Return (x, y) of the center of cell containing provided text 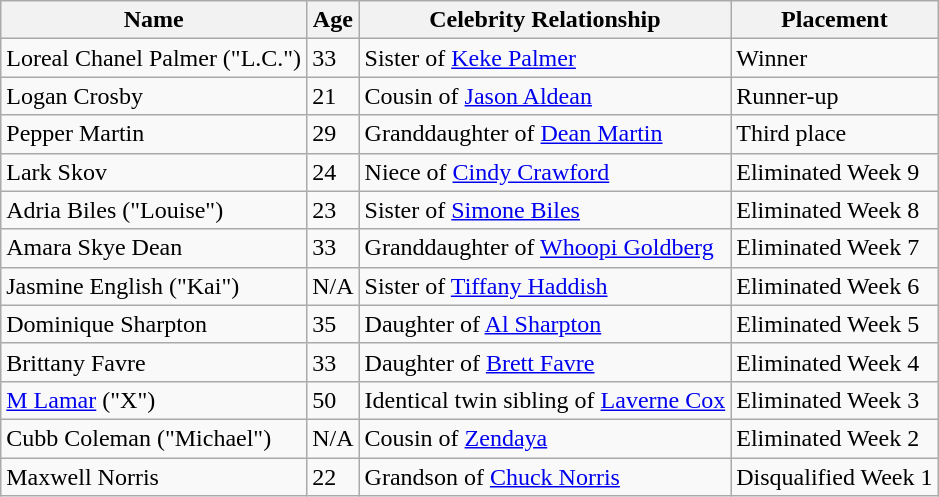
Eliminated Week 7 (834, 248)
35 (333, 324)
Sister of Simone Biles (545, 210)
Eliminated Week 8 (834, 210)
Adria Biles ("Louise") (154, 210)
Pepper Martin (154, 134)
Eliminated Week 6 (834, 286)
Cousin of Zendaya (545, 438)
Brittany Favre (154, 362)
24 (333, 172)
Name (154, 20)
Third place (834, 134)
Eliminated Week 9 (834, 172)
Niece of Cindy Crawford (545, 172)
Sister of Tiffany Haddish (545, 286)
Logan Crosby (154, 96)
Placement (834, 20)
Winner (834, 58)
23 (333, 210)
Maxwell Norris (154, 477)
Cousin of Jason Aldean (545, 96)
Eliminated Week 2 (834, 438)
M Lamar ("X") (154, 400)
Loreal Chanel Palmer ("L.C.") (154, 58)
Daughter of Brett Favre (545, 362)
22 (333, 477)
Granddaughter of Whoopi Goldberg (545, 248)
Age (333, 20)
Cubb Coleman ("Michael") (154, 438)
Celebrity Relationship (545, 20)
Eliminated Week 3 (834, 400)
Disqualified Week 1 (834, 477)
Identical twin sibling of Laverne Cox (545, 400)
50 (333, 400)
Eliminated Week 4 (834, 362)
Sister of Keke Palmer (545, 58)
Runner-up (834, 96)
Amara Skye Dean (154, 248)
Dominique Sharpton (154, 324)
Jasmine English ("Kai") (154, 286)
Eliminated Week 5 (834, 324)
Grandson of Chuck Norris (545, 477)
29 (333, 134)
Lark Skov (154, 172)
Daughter of Al Sharpton (545, 324)
21 (333, 96)
Granddaughter of Dean Martin (545, 134)
